Scan for the cell matching the given text and deliver its (X, Y) coordinate at center. 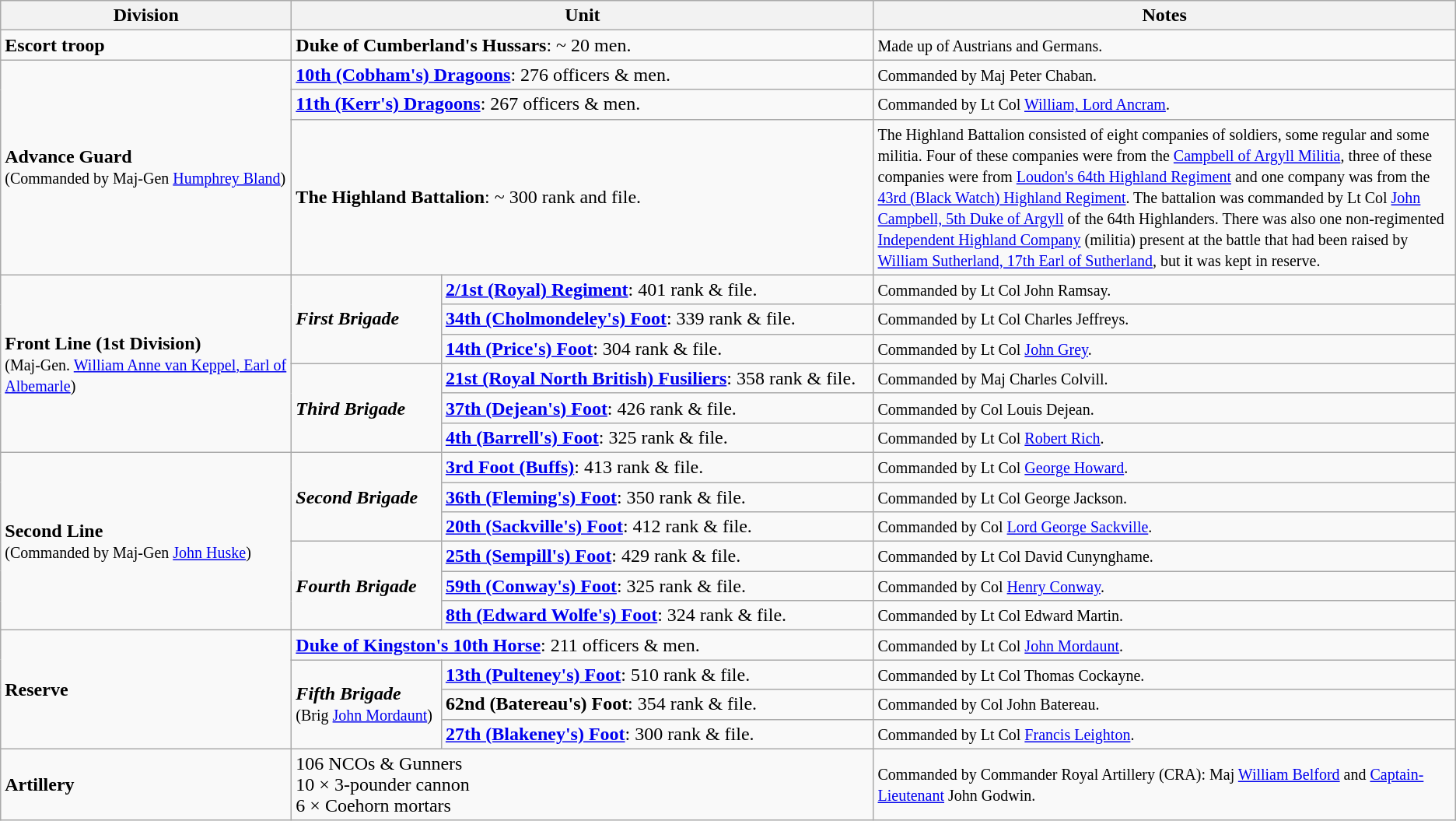
Artillery (146, 784)
Duke of Cumberland's Hussars: ~ 20 men. (583, 45)
Commanded by Lt Col George Howard. (1164, 467)
Division (146, 16)
Commanded by Lt Col Robert Rich. (1164, 437)
34th (Cholmondeley's) Foot: 339 rank & file. (657, 319)
Commanded by Col Louis Dejean. (1164, 408)
Fifth Brigade(Brig John Mordaunt) (367, 704)
14th (Price's) Foot: 304 rank & file. (657, 349)
The Highland Battalion: ~ 300 rank and file. (583, 197)
Fourth Brigade (367, 586)
2/1st (Royal) Regiment: 401 rank & file. (657, 289)
First Brigade (367, 319)
Commanded by Maj Peter Chaban. (1164, 75)
Commanded by Lt Col John Ramsay. (1164, 289)
36th (Fleming's) Foot: 350 rank & file. (657, 497)
10th (Cobham's) Dragoons: 276 officers & men. (583, 75)
3rd Foot (Buffs): 413 rank & file. (657, 467)
Commanded by Col John Batereau. (1164, 704)
59th (Conway's) Foot: 325 rank & file. (657, 586)
8th (Edward Wolfe's) Foot: 324 rank & file. (657, 616)
21st (Royal North British) Fusiliers: 358 rank & file. (657, 378)
Duke of Kingston's 10th Horse: 211 officers & men. (583, 645)
27th (Blakeney's) Foot: 300 rank & file. (657, 734)
Made up of Austrians and Germans. (1164, 45)
Commanded by Lt Col David Cunynghame. (1164, 556)
Commanded by Commander Royal Artillery (CRA): Maj William Belford and Captain-Lieutenant John Godwin. (1164, 784)
Advance Guard (Commanded by Maj-Gen Humphrey Bland) (146, 167)
Commanded by Maj Charles Colvill. (1164, 378)
Second Brigade (367, 496)
Unit (583, 16)
13th (Pulteney's) Foot: 510 rank & file. (657, 675)
25th (Sempill's) Foot: 429 rank & file. (657, 556)
Commanded by Lt Col Thomas Cockayne. (1164, 675)
Commanded by Lt Col George Jackson. (1164, 497)
Escort troop (146, 45)
4th (Barrell's) Foot: 325 rank & file. (657, 437)
62nd (Batereau's) Foot: 354 rank & file. (657, 704)
Commanded by Lt Col William, Lord Ancram. (1164, 104)
11th (Kerr's) Dragoons: 267 officers & men. (583, 104)
Commanded by Col Henry Conway. (1164, 586)
Front Line (1st Division)(Maj-Gen. William Anne van Keppel, Earl of Albemarle) (146, 363)
20th (Sackville's) Foot: 412 rank & file. (657, 527)
37th (Dejean's) Foot: 426 rank & file. (657, 408)
Reserve (146, 689)
Commanded by Lt Col Charles Jeffreys. (1164, 319)
Notes (1164, 16)
Second Line(Commanded by Maj-Gen John Huske) (146, 541)
Third Brigade (367, 408)
Commanded by Lt Col Francis Leighton. (1164, 734)
Commanded by Lt Col Edward Martin. (1164, 616)
Commanded by Lt Col John Grey. (1164, 349)
Commanded by Col Lord George Sackville. (1164, 527)
Commanded by Lt Col John Mordaunt. (1164, 645)
106 NCOs & Gunners10 × 3-pounder cannon6 × Coehorn mortars (583, 784)
